Output the (x, y) coordinate of the center of the cell containing the given text.  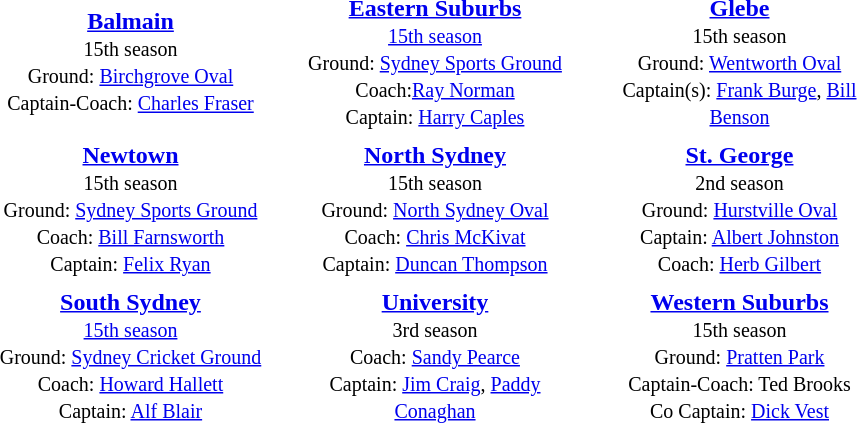
North Sydney15th seasonGround: North Sydney OvalCoach: Chris McKivatCaptain: Duncan Thompson (435, 209)
